Search for the cell housing the specified text and yield its (X, Y) center coordinate. 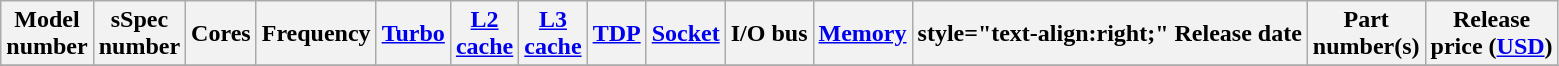
sSpecnumber (139, 34)
style="text-align:right;" Release date (1110, 34)
Modelnumber (47, 34)
I/O bus (769, 34)
L3cache (553, 34)
Socket (686, 34)
TDP (616, 34)
Turbo (413, 34)
Partnumber(s) (1366, 34)
Memory (862, 34)
Releaseprice (USD) (1492, 34)
Frequency (316, 34)
L2cache (484, 34)
Cores (222, 34)
